Detect which cell encompasses the target text, then output its [x, y] center coordinate. 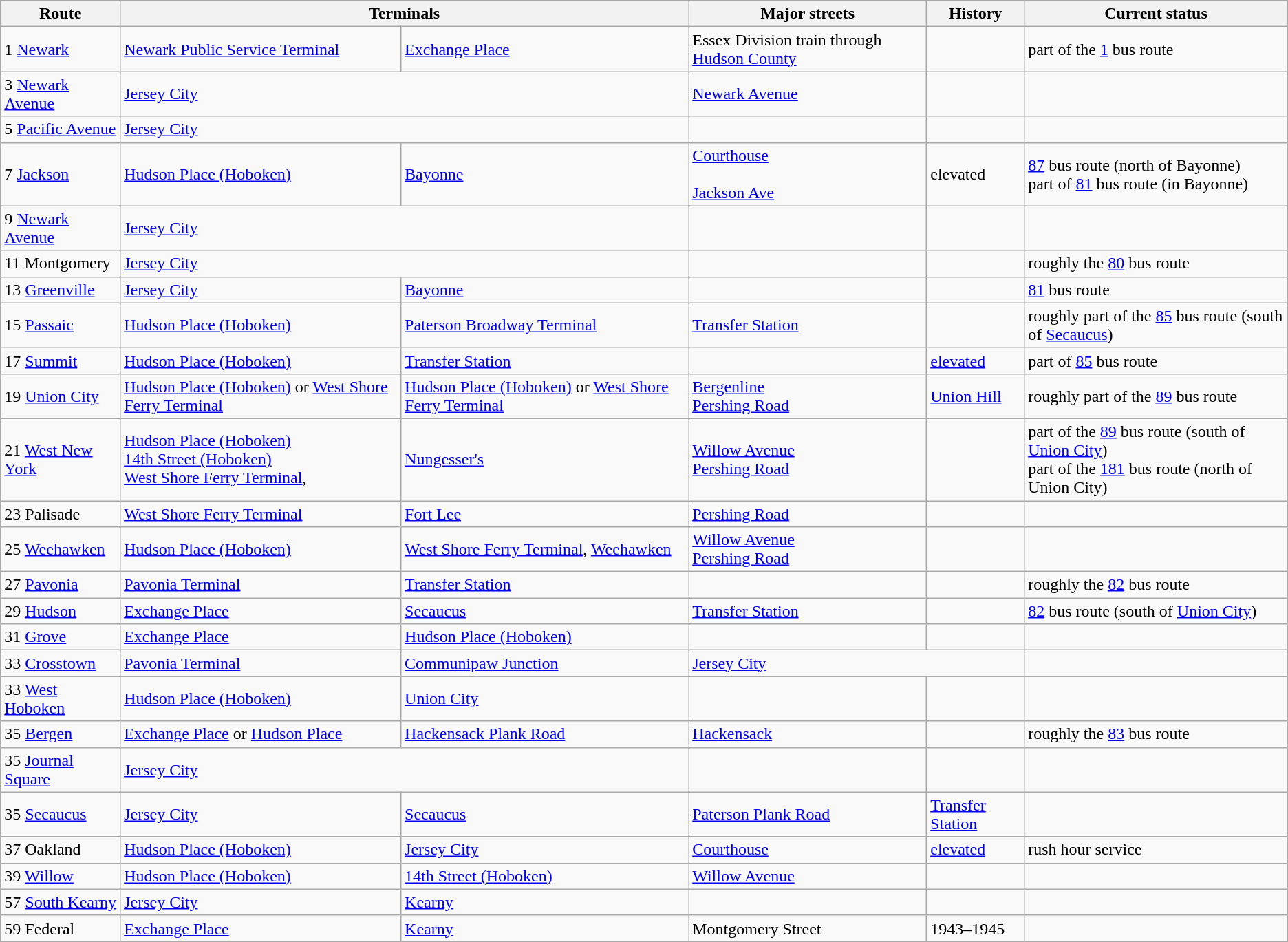
Paterson Broadway Terminal [545, 325]
21 West New York [61, 460]
39 Willow [61, 876]
roughly the 83 bus route [1156, 734]
Terminals [405, 14]
Hudson Place (Hoboken)14th Street (Hoboken)West Shore Ferry Terminal, [261, 460]
11 Montgomery [61, 264]
25 Weehawken [61, 549]
29 Hudson [61, 611]
14th Street (Hoboken) [545, 876]
3 Newark Avenue [61, 94]
82 bus route (south of Union City) [1156, 611]
23 Palisade [61, 514]
Hackensack [808, 734]
part of the 89 bus route (south of Union City)part of the 181 bus route (north of Union City) [1156, 460]
35 Journal Square [61, 769]
1943–1945 [976, 928]
57 South Kearny [61, 902]
roughly the 80 bus route [1156, 264]
15 Passaic [61, 325]
part of 85 bus route [1156, 361]
33 West Hoboken [61, 699]
13 Greenville [61, 290]
Exchange Place or Hudson Place [261, 734]
7 Jackson [61, 174]
roughly part of the 89 bus route [1156, 396]
37 Oakland [61, 850]
Newark Avenue [808, 94]
Major streets [808, 14]
17 Summit [61, 361]
Nungesser's [545, 460]
27 Pavonia [61, 585]
Union Hill [976, 396]
BergenlinePershing Road [808, 396]
roughly the 82 bus route [1156, 585]
roughly part of the 85 bus route (south of Secaucus) [1156, 325]
Courthouse [808, 850]
West Shore Ferry Terminal, Weehawken [545, 549]
CourthouseJackson Ave [808, 174]
rush hour service [1156, 850]
19 Union City [61, 396]
Fort Lee [545, 514]
81 bus route [1156, 290]
Current status [1156, 14]
87 bus route (north of Bayonne)part of 81 bus route (in Bayonne) [1156, 174]
Newark Public Service Terminal [261, 50]
Essex Division train through Hudson County [808, 50]
31 Grove [61, 637]
Pershing Road [808, 514]
1 Newark [61, 50]
59 Federal [61, 928]
5 Pacific Avenue [61, 129]
Paterson Plank Road [808, 815]
History [976, 14]
Communipaw Junction [545, 663]
West Shore Ferry Terminal [261, 514]
part of the 1 bus route [1156, 50]
Union City [545, 699]
33 Crosstown [61, 663]
Route [61, 14]
35 Secaucus [61, 815]
9 Newark Avenue [61, 228]
Willow Avenue [808, 876]
Hackensack Plank Road [545, 734]
35 Bergen [61, 734]
Montgomery Street [808, 928]
